Search for the cell housing the specified text and yield its [X, Y] center coordinate. 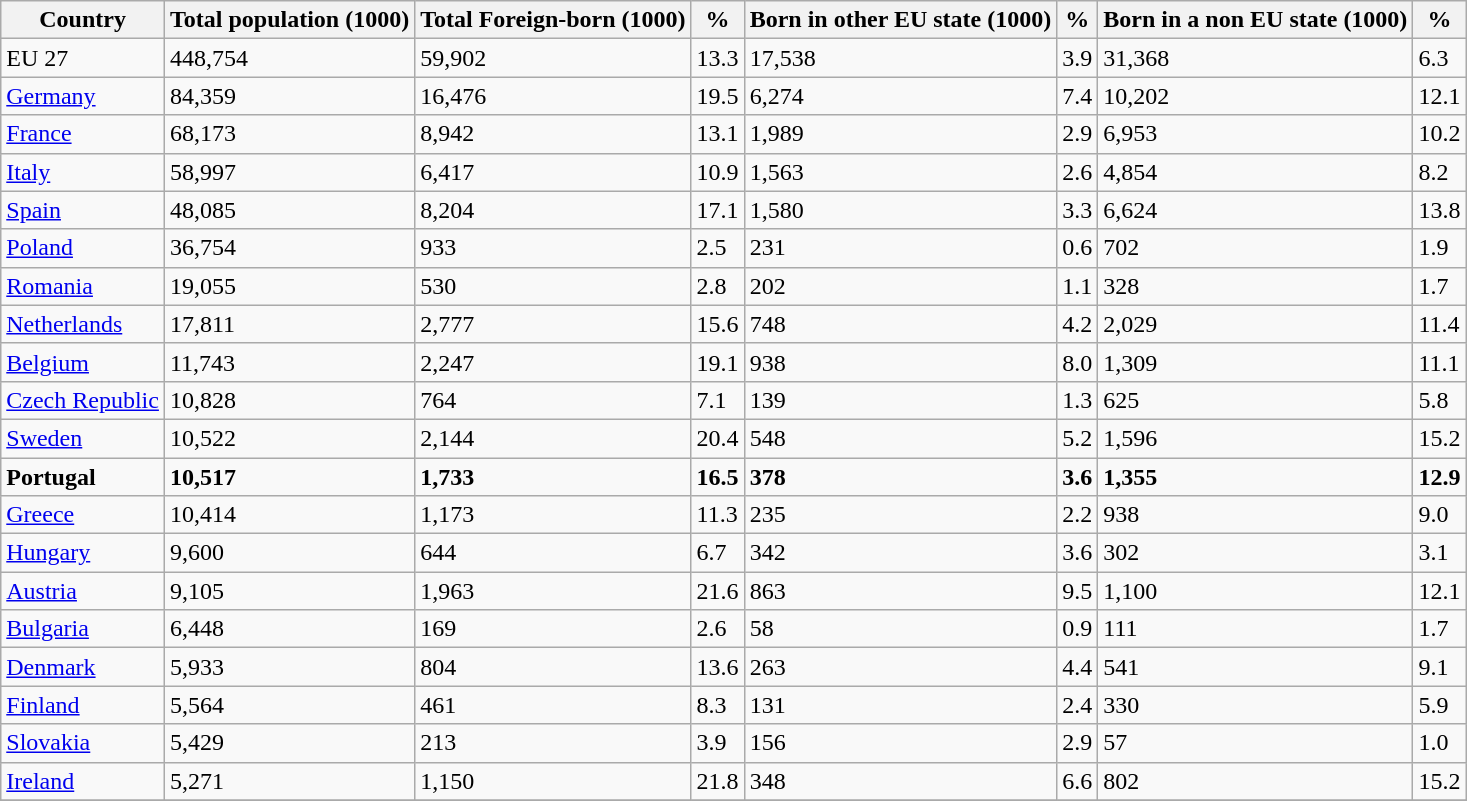
328 [1256, 286]
7.4 [1078, 96]
5,429 [289, 743]
Country [83, 20]
Sweden [83, 438]
Poland [83, 248]
2.5 [718, 248]
541 [1256, 667]
0.6 [1078, 248]
13.8 [1440, 210]
6.7 [718, 553]
1.9 [1440, 248]
111 [1256, 629]
15.6 [718, 324]
448,754 [289, 58]
Spain [83, 210]
Germany [83, 96]
84,359 [289, 96]
1.0 [1440, 743]
6,953 [1256, 134]
10,202 [1256, 96]
933 [553, 248]
8,204 [553, 210]
1,596 [1256, 438]
9.0 [1440, 515]
4.2 [1078, 324]
461 [553, 705]
20.4 [718, 438]
21.8 [718, 781]
Born in a non EU state (1000) [1256, 20]
13.1 [718, 134]
Czech Republic [83, 400]
16.5 [718, 477]
235 [900, 515]
58 [900, 629]
Romania [83, 286]
EU 27 [83, 58]
8.3 [718, 705]
804 [553, 667]
48,085 [289, 210]
13.6 [718, 667]
2.2 [1078, 515]
13.3 [718, 58]
131 [900, 705]
10,522 [289, 438]
11.3 [718, 515]
Born in other EU state (1000) [900, 20]
Greece [83, 515]
3.3 [1078, 210]
11.4 [1440, 324]
10,414 [289, 515]
348 [900, 781]
Total population (1000) [289, 20]
1,963 [553, 591]
58,997 [289, 172]
6,448 [289, 629]
21.6 [718, 591]
6.3 [1440, 58]
1,733 [553, 477]
10,828 [289, 400]
1,580 [900, 210]
9,105 [289, 591]
Austria [83, 591]
31,368 [1256, 58]
156 [900, 743]
213 [553, 743]
Hungary [83, 553]
6,624 [1256, 210]
5.2 [1078, 438]
12.9 [1440, 477]
6.6 [1078, 781]
Total Foreign-born (1000) [553, 20]
4,854 [1256, 172]
Slovakia [83, 743]
17,811 [289, 324]
Italy [83, 172]
1,173 [553, 515]
68,173 [289, 134]
19.1 [718, 362]
378 [900, 477]
Belgium [83, 362]
2.8 [718, 286]
8,942 [553, 134]
1.1 [1078, 286]
302 [1256, 553]
1,100 [1256, 591]
Finland [83, 705]
1,150 [553, 781]
57 [1256, 743]
Bulgaria [83, 629]
France [83, 134]
5,271 [289, 781]
748 [900, 324]
8.2 [1440, 172]
802 [1256, 781]
263 [900, 667]
0.9 [1078, 629]
19.5 [718, 96]
5,564 [289, 705]
2,777 [553, 324]
764 [553, 400]
10.2 [1440, 134]
8.0 [1078, 362]
5.9 [1440, 705]
5.8 [1440, 400]
625 [1256, 400]
1,563 [900, 172]
59,902 [553, 58]
16,476 [553, 96]
702 [1256, 248]
17,538 [900, 58]
231 [900, 248]
9.1 [1440, 667]
Denmark [83, 667]
530 [553, 286]
202 [900, 286]
19,055 [289, 286]
1.3 [1078, 400]
548 [900, 438]
2,247 [553, 362]
1,989 [900, 134]
139 [900, 400]
Netherlands [83, 324]
11,743 [289, 362]
3.1 [1440, 553]
36,754 [289, 248]
169 [553, 629]
863 [900, 591]
330 [1256, 705]
10,517 [289, 477]
4.4 [1078, 667]
6,274 [900, 96]
10.9 [718, 172]
6,417 [553, 172]
2,029 [1256, 324]
9,600 [289, 553]
5,933 [289, 667]
Portugal [83, 477]
9.5 [1078, 591]
Ireland [83, 781]
2.4 [1078, 705]
1,355 [1256, 477]
1,309 [1256, 362]
644 [553, 553]
342 [900, 553]
2,144 [553, 438]
11.1 [1440, 362]
7.1 [718, 400]
17.1 [718, 210]
